Detect which cell encompasses the target text, then output its [X, Y] center coordinate. 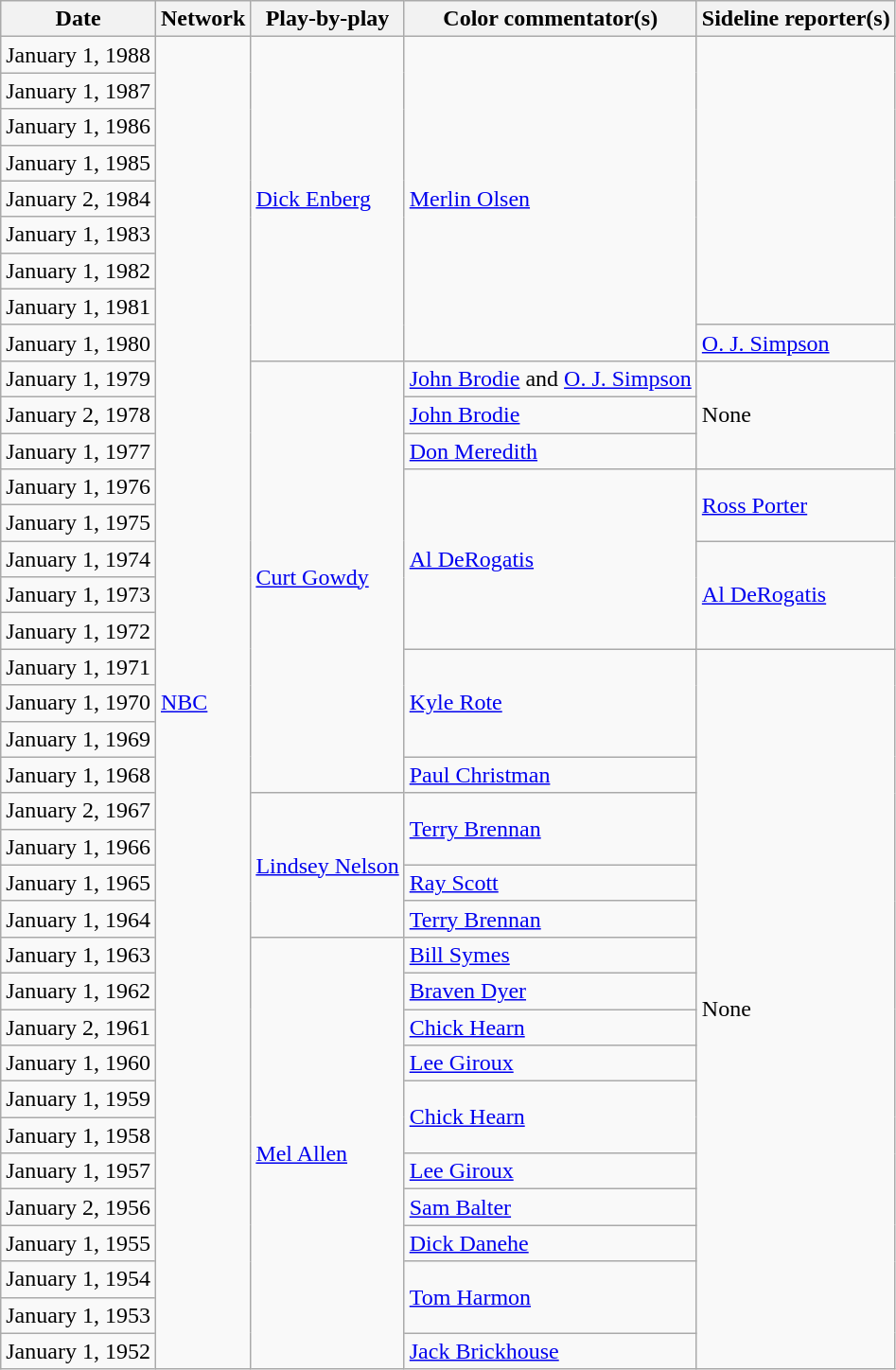
Kyle Rote [551, 703]
Paul Christman [551, 775]
January 2, 1961 [79, 1027]
John Brodie [551, 414]
John Brodie and O. J. Simpson [551, 378]
January 1, 1968 [79, 775]
Sam Balter [551, 1207]
January 1, 1981 [79, 307]
Dick Danehe [551, 1243]
January 1, 1974 [79, 559]
Sideline reporter(s) [796, 19]
Date [79, 19]
January 2, 1956 [79, 1207]
January 1, 1969 [79, 739]
Bill Symes [551, 955]
Ray Scott [551, 883]
January 1, 1965 [79, 883]
Braven Dyer [551, 991]
January 1, 1952 [79, 1351]
January 1, 1964 [79, 919]
January 1, 1977 [79, 451]
Network [202, 19]
Merlin Olsen [551, 199]
January 1, 1971 [79, 667]
Mel Allen [327, 1152]
Tom Harmon [551, 1297]
January 1, 1970 [79, 703]
January 2, 1978 [79, 414]
January 1, 1975 [79, 523]
Color commentator(s) [551, 19]
NBC [202, 703]
January 1, 1966 [79, 847]
January 1, 1960 [79, 1063]
Curt Gowdy [327, 577]
January 1, 1958 [79, 1135]
January 1, 1963 [79, 955]
January 1, 1982 [79, 271]
January 1, 1979 [79, 378]
January 1, 1976 [79, 487]
January 1, 1987 [79, 91]
Play-by-play [327, 19]
Lindsey Nelson [327, 865]
January 1, 1972 [79, 631]
January 1, 1957 [79, 1171]
January 1, 1959 [79, 1099]
January 1, 1954 [79, 1279]
Jack Brickhouse [551, 1351]
Ross Porter [796, 505]
January 1, 1955 [79, 1243]
January 1, 1988 [79, 55]
January 1, 1983 [79, 235]
January 1, 1962 [79, 991]
January 1, 1953 [79, 1315]
O. J. Simpson [796, 342]
January 1, 1985 [79, 163]
January 1, 1973 [79, 595]
Don Meredith [551, 451]
January 2, 1984 [79, 199]
Dick Enberg [327, 199]
January 1, 1986 [79, 127]
January 2, 1967 [79, 811]
January 1, 1980 [79, 342]
